Determine the [X, Y] coordinate at the center of the cell enclosing the given text.  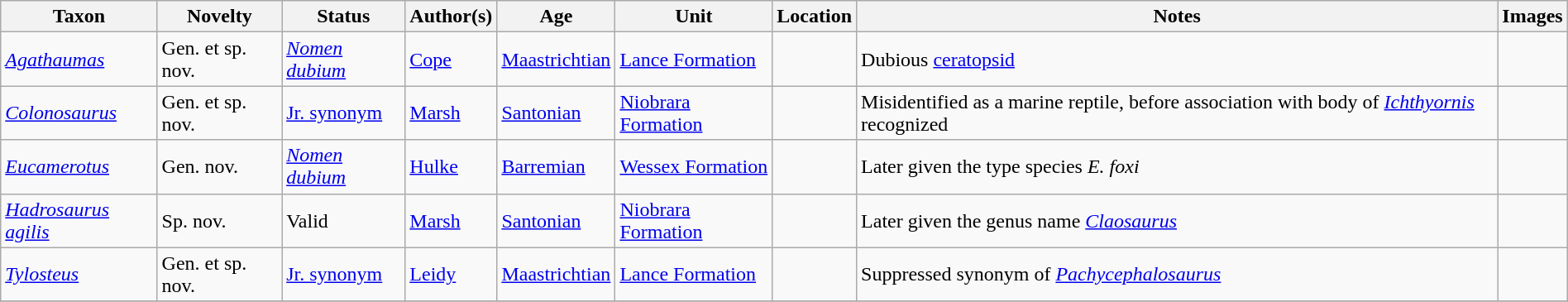
Agathaumas [79, 60]
Later given the type species E. foxi [1178, 167]
Novelty [220, 17]
Images [1532, 17]
Age [556, 17]
Cope [452, 60]
Later given the genus name Claosaurus [1178, 220]
Suppressed synonym of Pachycephalosaurus [1178, 275]
Location [815, 17]
Barremian [556, 167]
Colonosaurus [79, 113]
Unit [694, 17]
Hulke [452, 167]
Hadrosaurus agilis [79, 220]
Notes [1178, 17]
Dubious ceratopsid [1178, 60]
Gen. nov. [220, 167]
Leidy [452, 275]
Taxon [79, 17]
Author(s) [452, 17]
Sp. nov. [220, 220]
Eucamerotus [79, 167]
Wessex Formation [694, 167]
Misidentified as a marine reptile, before association with body of Ichthyornis recognized [1178, 113]
Valid [344, 220]
Tylosteus [79, 275]
Status [344, 17]
